Identify which cell holds the provided text, then report its [X, Y] central coordinate. 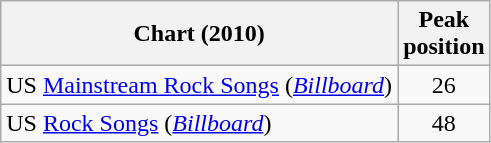
Peakposition [444, 34]
26 [444, 85]
US Mainstream Rock Songs (Billboard) [200, 85]
Chart (2010) [200, 34]
US Rock Songs (Billboard) [200, 123]
48 [444, 123]
